Detect which cell encompasses the target text, then output its [x, y] center coordinate. 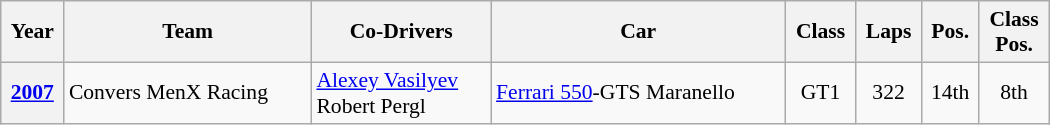
14th [950, 92]
GT1 [820, 92]
Convers MenX Racing [188, 92]
322 [889, 92]
2007 [32, 92]
Team [188, 32]
Ferrari 550-GTS Maranello [638, 92]
Year [32, 32]
ClassPos. [1014, 32]
Co-Drivers [401, 32]
8th [1014, 92]
Laps [889, 32]
Class [820, 32]
Alexey Vasilyev Robert Pergl [401, 92]
Car [638, 32]
Pos. [950, 32]
